Output the [X, Y] coordinate of the center of the cell containing the given text.  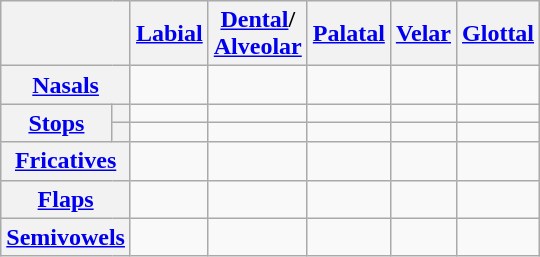
Dental/Alveolar [258, 34]
Semivowels [66, 237]
Stops [56, 123]
Nasals [66, 85]
Glottal [498, 34]
Fricatives [66, 161]
Palatal [348, 34]
Velar [423, 34]
Labial [169, 34]
Flaps [66, 199]
